Find where the given text appears and provide that cell's center as (X, Y) coordinate. 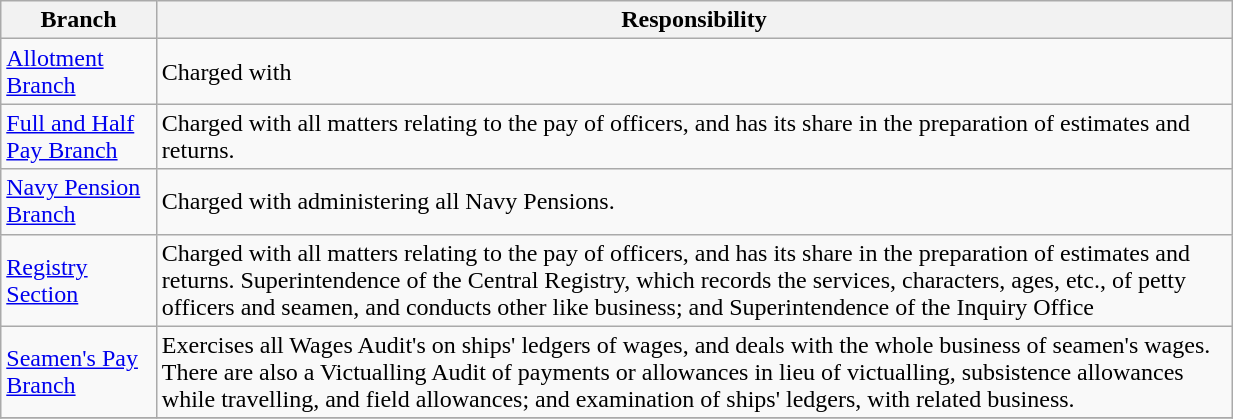
Allotment Branch (79, 72)
Charged with all matters relating to the pay of officers, and has its share in the preparation of estimates and returns. (694, 136)
Seamen's Pay Branch (79, 372)
Full and Half Pay Branch (79, 136)
Charged with administering all Navy Pensions. (694, 202)
Registry Section (79, 280)
Branch (79, 20)
Charged with (694, 72)
Responsibility (694, 20)
Navy Pension Branch (79, 202)
